Scan for the cell matching the given text and deliver its (x, y) coordinate at center. 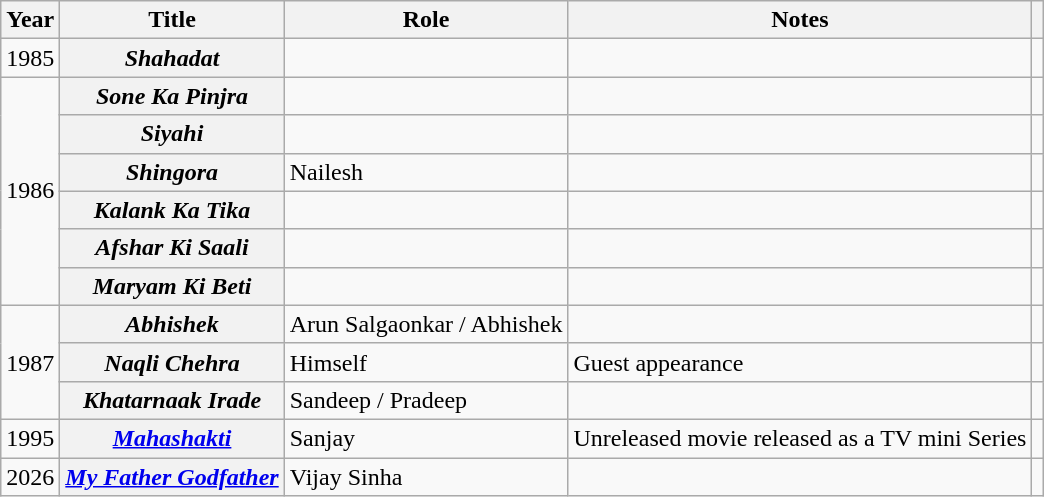
Arun Salgaonkar / Abhishek (426, 324)
Shahadat (172, 58)
Khatarnaak Irade (172, 400)
1987 (30, 362)
Sone Ka Pinjra (172, 96)
Notes (800, 20)
Kalank Ka Tika (172, 210)
Sanjay (426, 438)
Nailesh (426, 172)
Guest appearance (800, 362)
Role (426, 20)
Naqli Chehra (172, 362)
Unreleased movie released as a TV mini Series (800, 438)
Afshar Ki Saali (172, 248)
Siyahi (172, 134)
Himself (426, 362)
Mahashakti (172, 438)
Sandeep / Pradeep (426, 400)
2026 (30, 477)
My Father Godfather (172, 477)
Year (30, 20)
Maryam Ki Beti (172, 286)
1995 (30, 438)
Shingora (172, 172)
1985 (30, 58)
Vijay Sinha (426, 477)
1986 (30, 191)
Title (172, 20)
Abhishek (172, 324)
